Output the (x, y) coordinate of the center of the cell containing the given text.  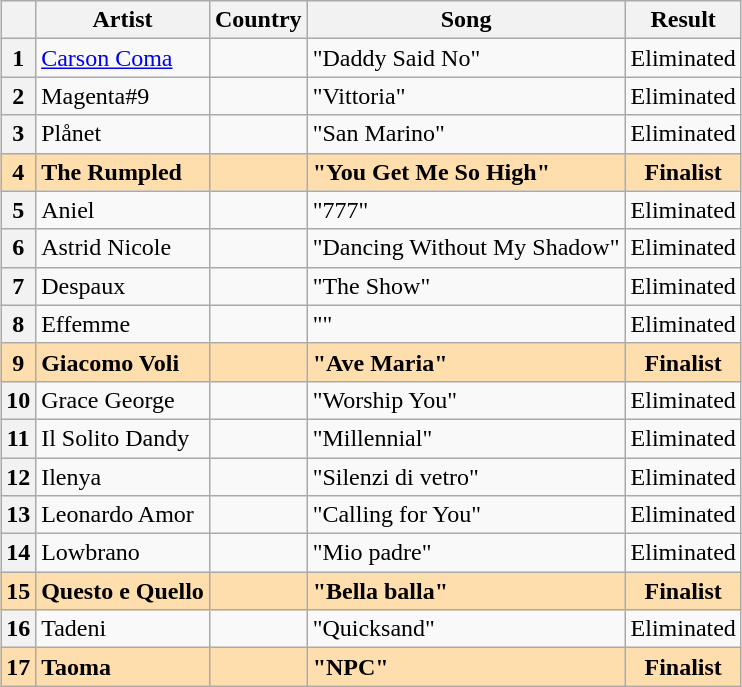
Il Solito Dandy (123, 438)
6 (18, 248)
"Calling for You" (466, 515)
Aniel (123, 210)
11 (18, 438)
"Silenzi di vetro" (466, 477)
1 (18, 58)
16 (18, 629)
Grace George (123, 400)
Despaux (123, 286)
"Mio padre" (466, 553)
"Daddy Said No" (466, 58)
4 (18, 172)
"Dancing Without My Shadow" (466, 248)
Magenta#9 (123, 96)
Ilenya (123, 477)
Artist (123, 20)
Carson Coma (123, 58)
"You Get Me So High" (466, 172)
2 (18, 96)
7 (18, 286)
14 (18, 553)
8 (18, 324)
Giacomo Voli (123, 362)
Tadeni (123, 629)
Song (466, 20)
"Millennial" (466, 438)
17 (18, 667)
Taoma (123, 667)
"San Marino" (466, 134)
"The Show" (466, 286)
Result (683, 20)
13 (18, 515)
3 (18, 134)
"" (466, 324)
"777" (466, 210)
"Ave Maria" (466, 362)
Astrid Nicole (123, 248)
The Rumpled (123, 172)
"Worship You" (466, 400)
Country (258, 20)
"Vittoria" (466, 96)
Lowbrano (123, 553)
12 (18, 477)
9 (18, 362)
"Quicksand" (466, 629)
Plånet (123, 134)
Effemme (123, 324)
Leonardo Amor (123, 515)
"Bella balla" (466, 591)
"NPC" (466, 667)
15 (18, 591)
10 (18, 400)
5 (18, 210)
Questo e Quello (123, 591)
